Capture the cell that displays the provided text and extract its [x, y] central coordinate. 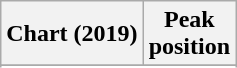
Chart (2019) [72, 34]
Peakposition [189, 34]
